Locate the cell with the specified text and output its [x, y] center coordinate. 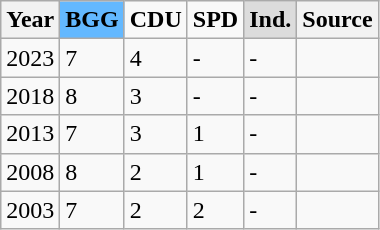
4 [156, 58]
2013 [30, 134]
CDU [156, 20]
SPD [215, 20]
2008 [30, 172]
2018 [30, 96]
BGG [92, 20]
Ind. [270, 20]
2023 [30, 58]
Year [30, 20]
Source [338, 20]
2003 [30, 210]
